Identify which cell holds the provided text, then report its [X, Y] central coordinate. 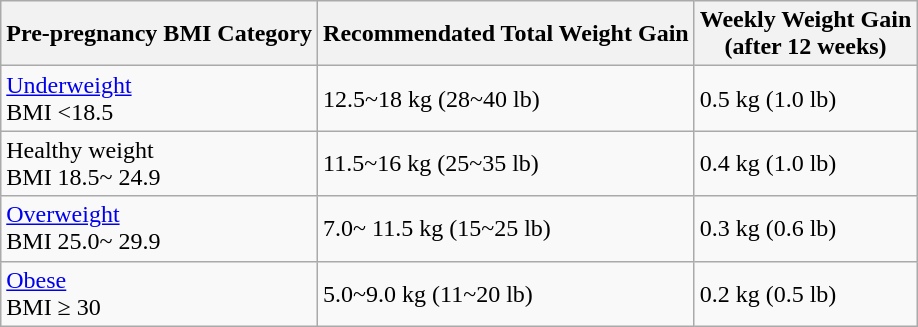
0.4 kg (1.0 lb) [806, 164]
UnderweightBMI <18.5 [160, 98]
0.3 kg (0.6 lb) [806, 228]
11.5~16 kg (25~35 lb) [506, 164]
5.0~9.0 kg (11~20 lb) [506, 294]
12.5~18 kg (28~40 lb) [506, 98]
OverweightBMI 25.0~ 29.9 [160, 228]
7.0~ 11.5 kg (15~25 lb) [506, 228]
ObeseBMI ≥ 30 [160, 294]
0.2 kg (0.5 lb) [806, 294]
Pre-pregnancy BMI Category [160, 34]
Weekly Weight Gain(after 12 weeks) [806, 34]
Healthy weightBMI 18.5~ 24.9 [160, 164]
0.5 kg (1.0 lb) [806, 98]
Recommendated Total Weight Gain [506, 34]
